From the cell containing the given text, extract its center point as (x, y) coordinate. 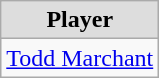
Player (80, 20)
Todd Marchant (80, 58)
